Identify which cell holds the provided text, then report its [x, y] central coordinate. 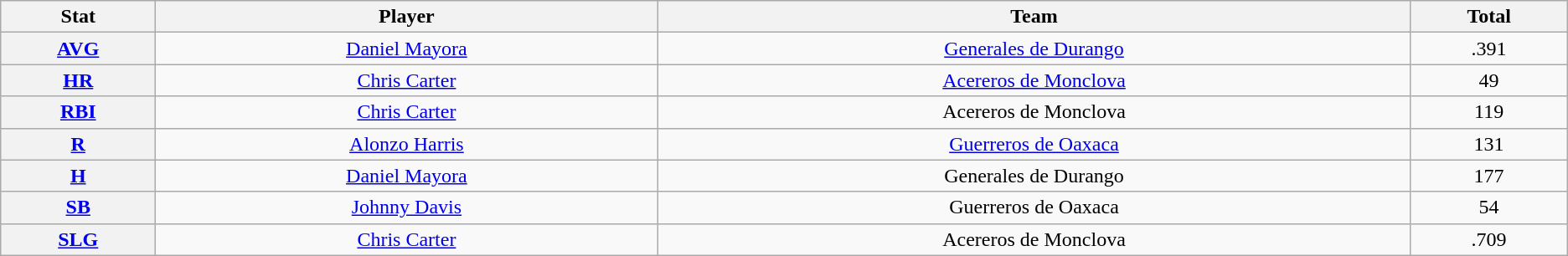
.391 [1489, 49]
HR [79, 80]
RBI [79, 112]
119 [1489, 112]
AVG [79, 49]
54 [1489, 207]
Alonzo Harris [407, 144]
.709 [1489, 239]
H [79, 176]
Johnny Davis [407, 207]
SLG [79, 239]
Total [1489, 17]
R [79, 144]
Stat [79, 17]
Player [407, 17]
177 [1489, 176]
131 [1489, 144]
Team [1034, 17]
SB [79, 207]
49 [1489, 80]
